Extract the [x, y] coordinate from the center of the cell holding the provided text.  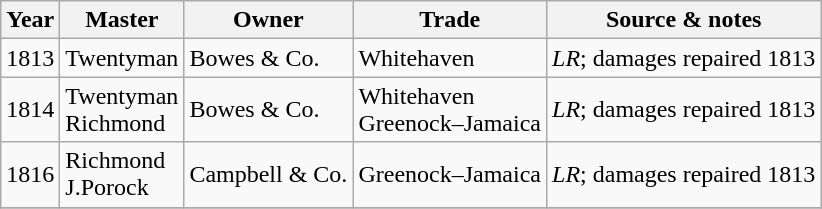
WhitehavenGreenock–Jamaica [450, 110]
Owner [268, 20]
RichmondJ.Porock [122, 174]
Whitehaven [450, 58]
1814 [30, 110]
1816 [30, 174]
Greenock–Jamaica [450, 174]
Year [30, 20]
TwentymanRichmond [122, 110]
Source & notes [684, 20]
Trade [450, 20]
Master [122, 20]
Campbell & Co. [268, 174]
1813 [30, 58]
Twentyman [122, 58]
